Scan for the cell matching the given text and deliver its (x, y) coordinate at center. 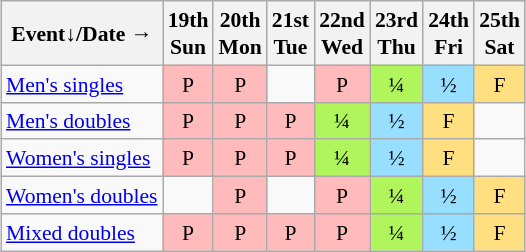
19thSun (188, 33)
Women's doubles (82, 194)
Mixed doubles (82, 232)
21stTue (290, 33)
Men's singles (82, 84)
Women's singles (82, 158)
24thFri (448, 33)
Event↓/Date → (82, 33)
Men's doubles (82, 120)
22ndWed (342, 33)
23rdThu (396, 33)
20thMon (240, 33)
25thSat (500, 33)
